Identify which cell holds the provided text, then report its (X, Y) central coordinate. 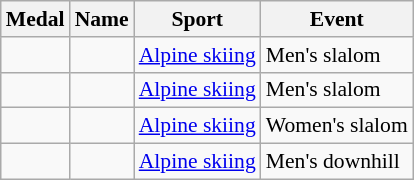
Sport (198, 19)
Event (337, 19)
Women's slalom (337, 126)
Medal (36, 19)
Name (102, 19)
Men's downhill (337, 162)
